Detect which cell encompasses the target text, then output its (X, Y) center coordinate. 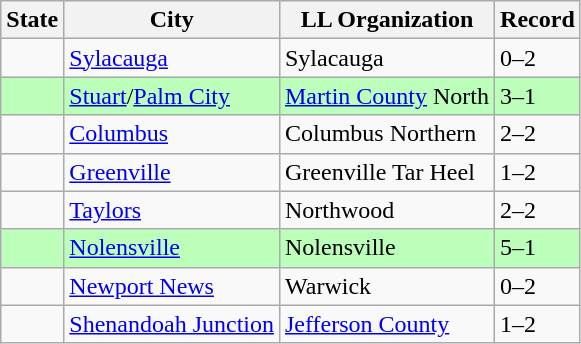
Newport News (172, 286)
Greenville Tar Heel (386, 172)
Columbus Northern (386, 134)
Columbus (172, 134)
3–1 (538, 96)
Shenandoah Junction (172, 324)
Martin County North (386, 96)
5–1 (538, 248)
State (32, 20)
Jefferson County (386, 324)
Greenville (172, 172)
Taylors (172, 210)
LL Organization (386, 20)
City (172, 20)
Record (538, 20)
Warwick (386, 286)
Northwood (386, 210)
Stuart/Palm City (172, 96)
